Detect which cell encompasses the target text, then output its [x, y] center coordinate. 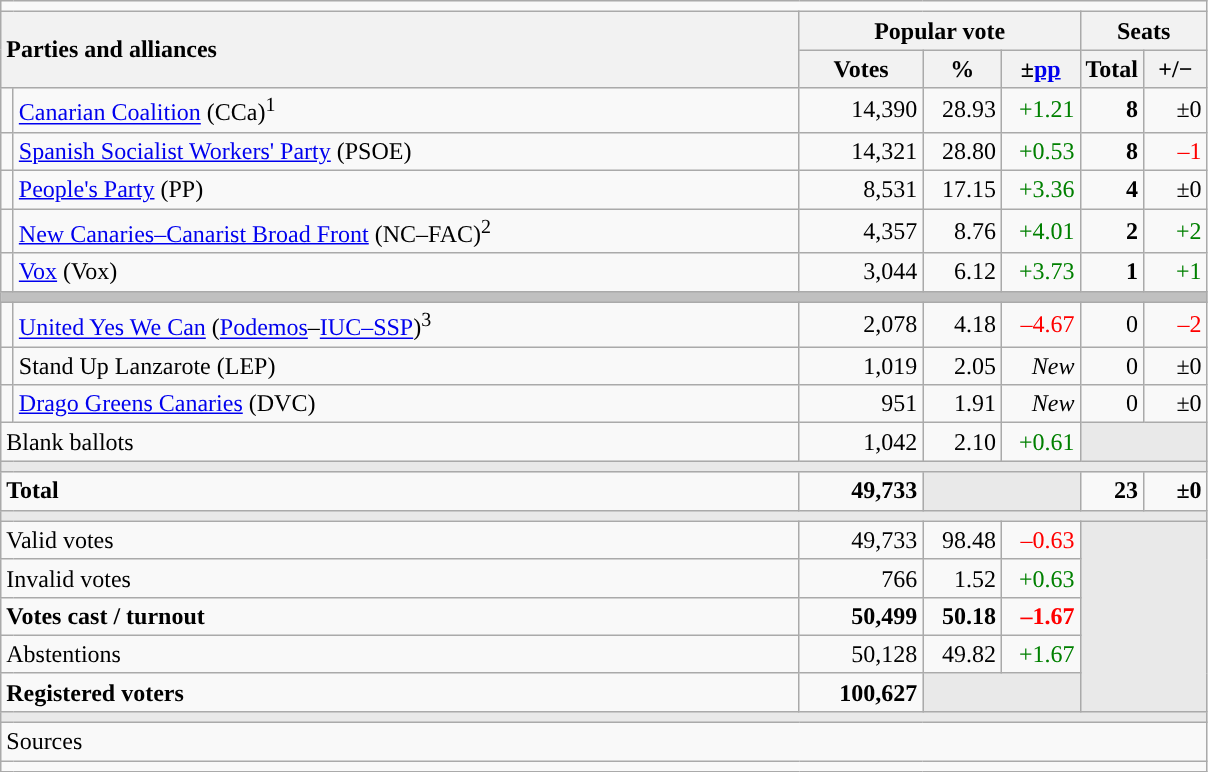
+1 [1176, 272]
Canarian Coalition (CCa)1 [406, 110]
+1.67 [1040, 654]
+3.73 [1040, 272]
+0.53 [1040, 151]
Popular vote [940, 31]
1.52 [962, 578]
3,044 [861, 272]
50.18 [962, 616]
±pp [1040, 69]
17.15 [962, 190]
Parties and alliances [400, 50]
+4.01 [1040, 232]
Sources [604, 742]
1 [1112, 272]
100,627 [861, 692]
–1 [1176, 151]
+0.63 [1040, 578]
–1.67 [1040, 616]
Registered voters [400, 692]
6.12 [962, 272]
People's Party (PP) [406, 190]
2,078 [861, 324]
Votes cast / turnout [400, 616]
50,499 [861, 616]
98.48 [962, 540]
766 [861, 578]
1,019 [861, 366]
Votes [861, 69]
14,390 [861, 110]
Invalid votes [400, 578]
2.10 [962, 442]
+1.21 [1040, 110]
28.93 [962, 110]
4 [1112, 190]
4,357 [861, 232]
Vox (Vox) [406, 272]
% [962, 69]
1.91 [962, 404]
+3.36 [1040, 190]
2.05 [962, 366]
New Canaries–Canarist Broad Front (NC–FAC)2 [406, 232]
–0.63 [1040, 540]
2 [1112, 232]
1,042 [861, 442]
Valid votes [400, 540]
Spanish Socialist Workers' Party (PSOE) [406, 151]
951 [861, 404]
Stand Up Lanzarote (LEP) [406, 366]
50,128 [861, 654]
United Yes We Can (Podemos–IUC–SSP)3 [406, 324]
4.18 [962, 324]
49.82 [962, 654]
+/− [1176, 69]
–2 [1176, 324]
Blank ballots [400, 442]
28.80 [962, 151]
Seats [1144, 31]
+2 [1176, 232]
8,531 [861, 190]
8.76 [962, 232]
23 [1112, 491]
14,321 [861, 151]
Abstentions [400, 654]
Drago Greens Canaries (DVC) [406, 404]
+0.61 [1040, 442]
–4.67 [1040, 324]
